Provide the [X, Y] coordinate of the cell's center where the given text is located.  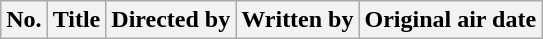
No. [24, 20]
Written by [298, 20]
Directed by [171, 20]
Original air date [450, 20]
Title [76, 20]
